Provide the (x, y) coordinate of the cell's center where the given text is located.  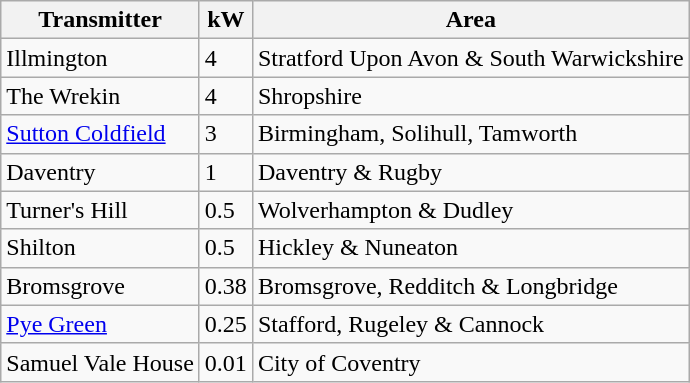
Birmingham, Solihull, Tamworth (470, 134)
1 (226, 172)
Daventry (100, 172)
Transmitter (100, 20)
Samuel Vale House (100, 362)
Shropshire (470, 96)
3 (226, 134)
kW (226, 20)
Hickley & Nuneaton (470, 248)
City of Coventry (470, 362)
The Wrekin (100, 96)
0.25 (226, 324)
Turner's Hill (100, 210)
Area (470, 20)
Sutton Coldfield (100, 134)
Stafford, Rugeley & Cannock (470, 324)
Illmington (100, 58)
Stratford Upon Avon & South Warwickshire (470, 58)
Bromsgrove (100, 286)
Daventry & Rugby (470, 172)
Bromsgrove, Redditch & Longbridge (470, 286)
0.38 (226, 286)
Wolverhampton & Dudley (470, 210)
Shilton (100, 248)
0.01 (226, 362)
Pye Green (100, 324)
